Locate the cell with the specified text and output its (x, y) center coordinate. 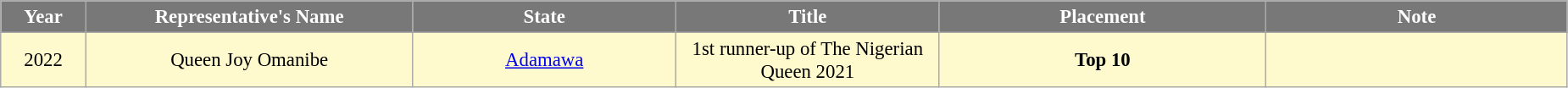
Adamawa (544, 61)
Queen Joy Omanibe (249, 61)
Placement (1103, 17)
State (544, 17)
Title (809, 17)
Year (44, 17)
Representative's Name (249, 17)
1st runner-up of The Nigerian Queen 2021 (809, 61)
Top 10 (1103, 61)
Note (1417, 17)
2022 (44, 61)
